Determine the [X, Y] coordinate at the center of the cell enclosing the given text.  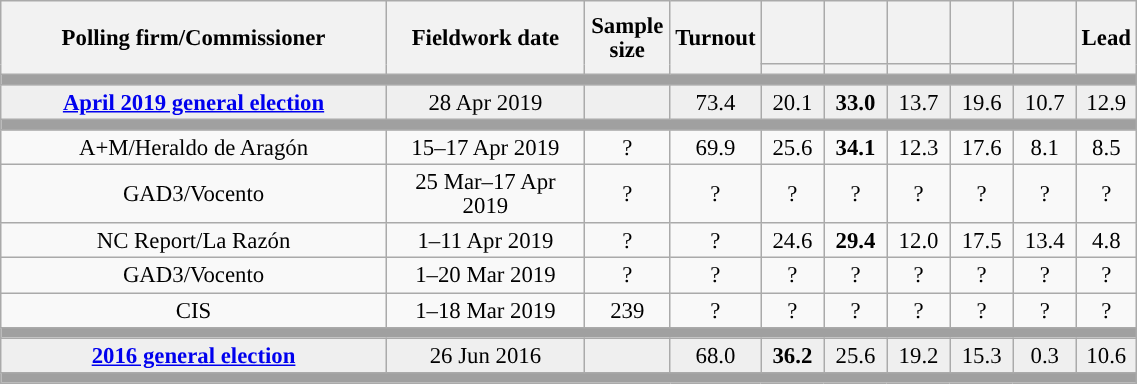
12.0 [918, 242]
25 Mar–17 Apr 2019 [485, 194]
1–11 Apr 2019 [485, 242]
12.3 [918, 148]
1–18 Mar 2019 [485, 310]
24.6 [792, 242]
4.8 [1106, 242]
2016 general election [194, 356]
34.1 [856, 148]
Turnout [716, 38]
Polling firm/Commissioner [194, 38]
19.6 [982, 102]
Lead [1106, 38]
19.2 [918, 356]
17.5 [982, 242]
1–20 Mar 2019 [485, 276]
10.6 [1106, 356]
73.4 [716, 102]
Fieldwork date [485, 38]
68.0 [716, 356]
239 [627, 310]
26 Jun 2016 [485, 356]
13.7 [918, 102]
29.4 [856, 242]
Sample size [627, 38]
13.4 [1044, 242]
10.7 [1044, 102]
NC Report/La Razón [194, 242]
69.9 [716, 148]
20.1 [792, 102]
15.3 [982, 356]
33.0 [856, 102]
A+M/Heraldo de Aragón [194, 148]
12.9 [1106, 102]
8.5 [1106, 148]
15–17 Apr 2019 [485, 148]
28 Apr 2019 [485, 102]
17.6 [982, 148]
April 2019 general election [194, 102]
CIS [194, 310]
36.2 [792, 356]
8.1 [1044, 148]
0.3 [1044, 356]
